Return the [X, Y] coordinate for the center point of the cell that contains the specified text.  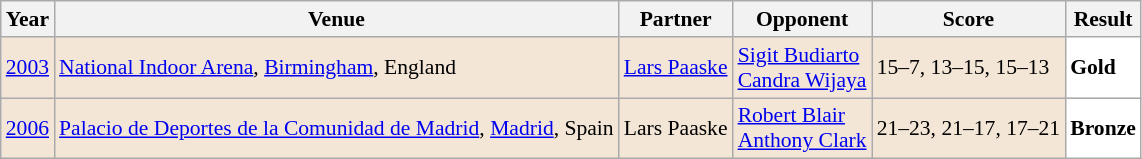
Bronze [1103, 128]
15–7, 13–15, 15–13 [969, 68]
Partner [676, 19]
Venue [336, 19]
Gold [1103, 68]
Sigit Budiarto Candra Wijaya [802, 68]
Year [28, 19]
Score [969, 19]
2003 [28, 68]
Opponent [802, 19]
Palacio de Deportes de la Comunidad de Madrid, Madrid, Spain [336, 128]
21–23, 21–17, 17–21 [969, 128]
Result [1103, 19]
National Indoor Arena, Birmingham, England [336, 68]
2006 [28, 128]
Robert Blair Anthony Clark [802, 128]
